Detect which cell encompasses the target text, then output its (x, y) center coordinate. 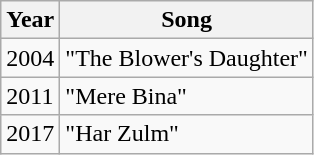
"Mere Bina" (187, 96)
"Har Zulm" (187, 134)
"The Blower's Daughter" (187, 58)
2011 (30, 96)
Song (187, 20)
2017 (30, 134)
Year (30, 20)
2004 (30, 58)
